Search for the cell housing the specified text and yield its [X, Y] center coordinate. 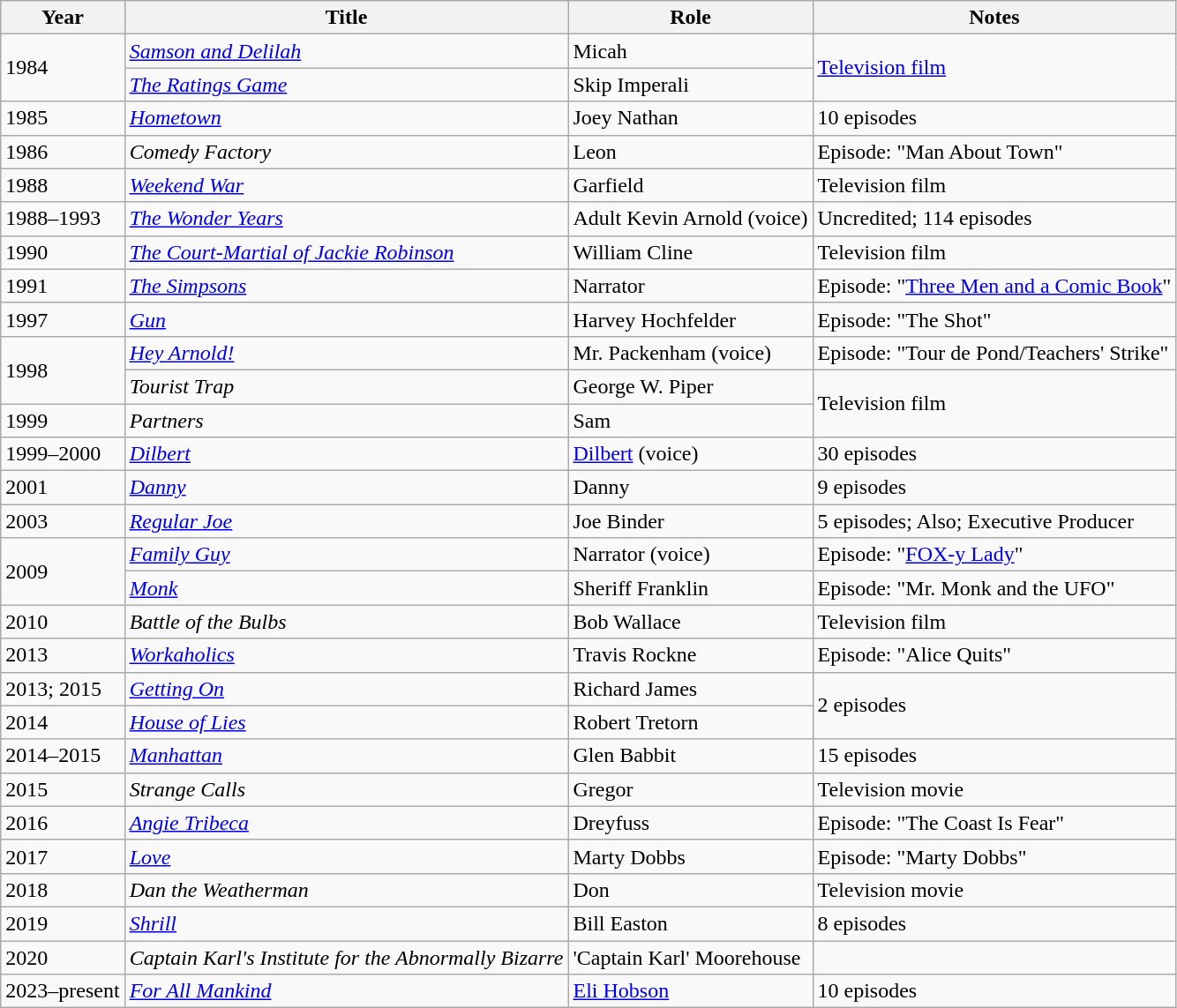
2016 [63, 823]
William Cline [690, 252]
Angie Tribeca [346, 823]
Sheriff Franklin [690, 588]
Episode: "FOX-y Lady" [994, 555]
Family Guy [346, 555]
Monk [346, 588]
Uncredited; 114 episodes [994, 219]
Episode: "The Shot" [994, 319]
Title [346, 18]
Regular Joe [346, 521]
Sam [690, 421]
House of Lies [346, 722]
2017 [63, 856]
2019 [63, 923]
2010 [63, 622]
Dan the Weatherman [346, 890]
Episode: "Man About Town" [994, 152]
1991 [63, 286]
2014–2015 [63, 756]
Dilbert (voice) [690, 454]
Micah [690, 51]
For All Mankind [346, 991]
2013 [63, 655]
Richard James [690, 689]
2009 [63, 571]
Travis Rockne [690, 655]
Leon [690, 152]
5 episodes; Also; Executive Producer [994, 521]
Tourist Trap [346, 386]
8 episodes [994, 923]
Episode: "Tour de Pond/Teachers' Strike" [994, 353]
Narrator (voice) [690, 555]
Battle of the Bulbs [346, 622]
Episode: "Alice Quits" [994, 655]
Episode: "Mr. Monk and the UFO" [994, 588]
2 episodes [994, 706]
Eli Hobson [690, 991]
Robert Tretorn [690, 722]
9 episodes [994, 488]
George W. Piper [690, 386]
1986 [63, 152]
Manhattan [346, 756]
Partners [346, 421]
Mr. Packenham (voice) [690, 353]
Strange Calls [346, 789]
15 episodes [994, 756]
Gregor [690, 789]
Year [63, 18]
Captain Karl's Institute for the Abnormally Bizarre [346, 957]
Love [346, 856]
Harvey Hochfelder [690, 319]
Episode: "The Coast Is Fear" [994, 823]
2020 [63, 957]
2023–present [63, 991]
1999 [63, 421]
2014 [63, 722]
The Ratings Game [346, 85]
Comedy Factory [346, 152]
Role [690, 18]
1988 [63, 185]
Weekend War [346, 185]
2003 [63, 521]
2013; 2015 [63, 689]
1988–1993 [63, 219]
Garfield [690, 185]
Workaholics [346, 655]
2015 [63, 789]
1990 [63, 252]
'Captain Karl' Moorehouse [690, 957]
2018 [63, 890]
2001 [63, 488]
Gun [346, 319]
The Court-Martial of Jackie Robinson [346, 252]
Don [690, 890]
1984 [63, 68]
Samson and Delilah [346, 51]
Shrill [346, 923]
Adult Kevin Arnold (voice) [690, 219]
Episode: "Marty Dobbs" [994, 856]
Skip Imperali [690, 85]
Hey Arnold! [346, 353]
Notes [994, 18]
Glen Babbit [690, 756]
Dilbert [346, 454]
The Simpsons [346, 286]
1985 [63, 118]
1999–2000 [63, 454]
Dreyfuss [690, 823]
Joe Binder [690, 521]
1998 [63, 370]
Episode: "Three Men and a Comic Book" [994, 286]
The Wonder Years [346, 219]
Bill Easton [690, 923]
1997 [63, 319]
Hometown [346, 118]
Getting On [346, 689]
Joey Nathan [690, 118]
30 episodes [994, 454]
Bob Wallace [690, 622]
Narrator [690, 286]
Marty Dobbs [690, 856]
